Capture the cell that displays the provided text and extract its (X, Y) central coordinate. 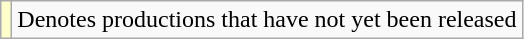
Denotes productions that have not yet been released (267, 20)
